For the text-containing cell, return its midpoint in [x, y] coordinate format. 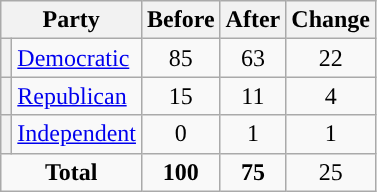
Independent [77, 134]
0 [180, 134]
Change [331, 20]
100 [180, 172]
75 [253, 172]
22 [331, 58]
Democratic [77, 58]
Republican [77, 96]
15 [180, 96]
63 [253, 58]
25 [331, 172]
Before [180, 20]
Party [72, 20]
11 [253, 96]
Total [72, 172]
4 [331, 96]
85 [180, 58]
After [253, 20]
